For the text-containing cell, return its midpoint in [X, Y] coordinate format. 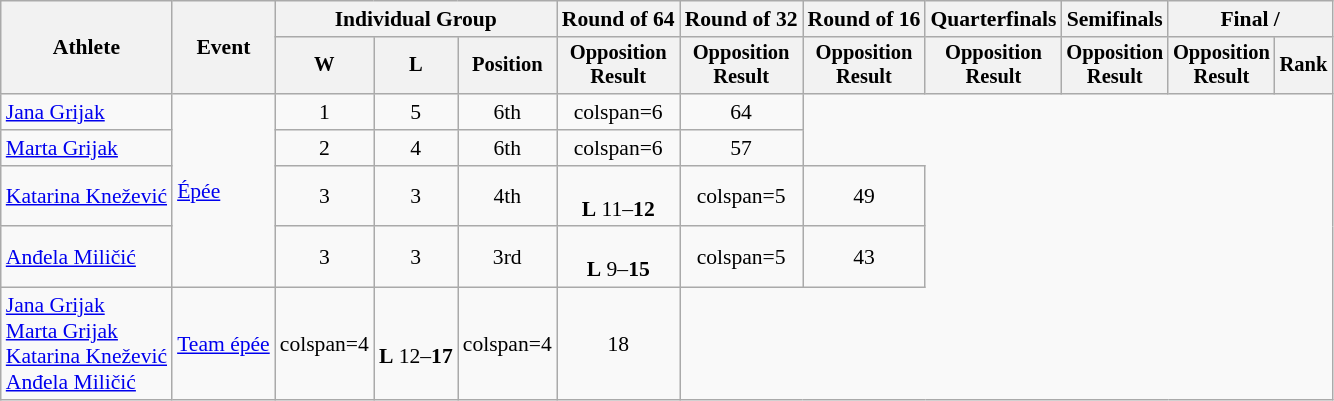
Jana GrijakMarta GrijakKatarina KneževićAnđela Miličić [86, 344]
49 [864, 196]
3rd [508, 258]
L [416, 66]
Katarina Knežević [86, 196]
Épée [224, 191]
Athlete [86, 48]
Quarterfinals [993, 19]
W [324, 66]
18 [618, 344]
Individual Group [416, 19]
Anđela Miličić [86, 258]
5 [416, 112]
Jana Grijak [86, 112]
Marta Grijak [86, 148]
1 [324, 112]
L 9–15 [618, 258]
Rank [1304, 66]
Final / [1250, 19]
Round of 64 [618, 19]
43 [864, 258]
Event [224, 48]
2 [324, 148]
Semifinals [1114, 19]
4th [508, 196]
L 11–12 [618, 196]
4 [416, 148]
Position [508, 66]
Round of 16 [864, 19]
Team épée [224, 344]
57 [742, 148]
L 12–17 [416, 344]
64 [742, 112]
Round of 32 [742, 19]
